Provide the (x, y) coordinate of the cell's center where the given text is located.  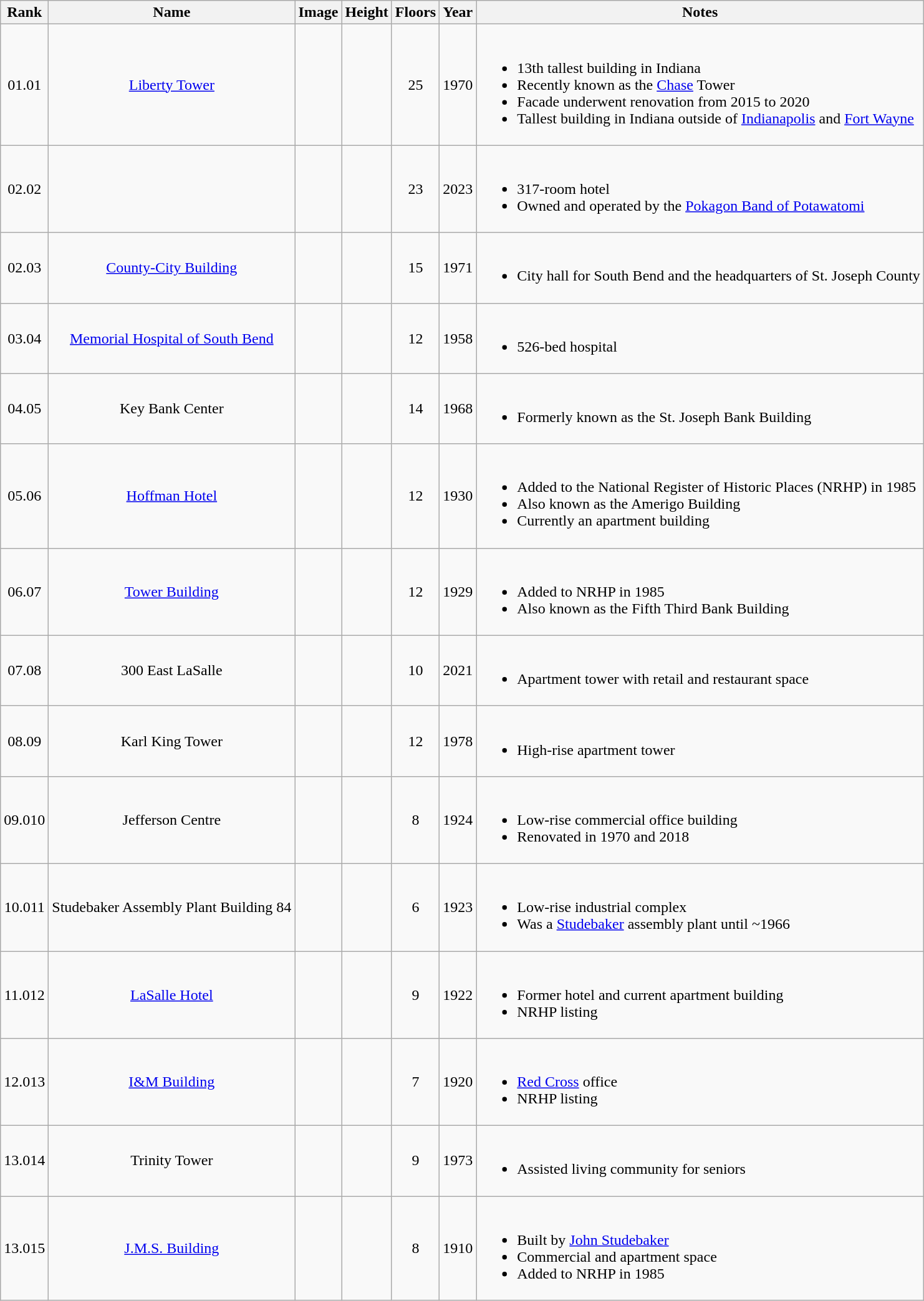
Floors (415, 12)
13.014 (25, 1161)
Former hotel and current apartment buildingNRHP listing (700, 995)
1958 (458, 338)
1922 (458, 995)
Hoffman Hotel (172, 496)
Height (367, 12)
06.07 (25, 592)
02.02 (25, 189)
Name (172, 12)
Studebaker Assembly Plant Building 84 (172, 907)
2021 (458, 671)
1929 (458, 592)
1923 (458, 907)
300 East LaSalle (172, 671)
County-City Building (172, 268)
03.04 (25, 338)
10.011 (25, 907)
2023 (458, 189)
Trinity Tower (172, 1161)
Key Bank Center (172, 409)
526-bed hospital (700, 338)
23 (415, 189)
Built by John StudebakerCommercial and apartment spaceAdded to NRHP in 1985 (700, 1248)
Added to the National Register of Historic Places (NRHP) in 1985Also known as the Amerigo BuildingCurrently an apartment building (700, 496)
I&M Building (172, 1082)
Liberty Tower (172, 85)
14 (415, 409)
Assisted living community for seniors (700, 1161)
LaSalle Hotel (172, 995)
Added to NRHP in 1985Also known as the Fifth Third Bank Building (700, 592)
1970 (458, 85)
01.01 (25, 85)
25 (415, 85)
J.M.S. Building (172, 1248)
1910 (458, 1248)
Low-rise commercial office buildingRenovated in 1970 and 2018 (700, 820)
1973 (458, 1161)
04.05 (25, 409)
City hall for South Bend and the headquarters of St. Joseph County (700, 268)
05.06 (25, 496)
6 (415, 907)
1920 (458, 1082)
09.010 (25, 820)
15 (415, 268)
13.015 (25, 1248)
Image (318, 12)
08.09 (25, 741)
1978 (458, 741)
Low-rise industrial complexWas a Studebaker assembly plant until ~1966 (700, 907)
1971 (458, 268)
1968 (458, 409)
Year (458, 12)
Apartment tower with retail and restaurant space (700, 671)
10 (415, 671)
Red Cross officeNRHP listing (700, 1082)
07.08 (25, 671)
11.012 (25, 995)
1924 (458, 820)
Rank (25, 12)
Memorial Hospital of South Bend (172, 338)
12.013 (25, 1082)
317-room hotelOwned and operated by the Pokagon Band of Potawatomi (700, 189)
02.03 (25, 268)
Jefferson Centre (172, 820)
Formerly known as the St. Joseph Bank Building (700, 409)
Tower Building (172, 592)
Notes (700, 12)
High-rise apartment tower (700, 741)
1930 (458, 496)
Karl King Tower (172, 741)
7 (415, 1082)
